Identify which cell holds the provided text, then report its (x, y) central coordinate. 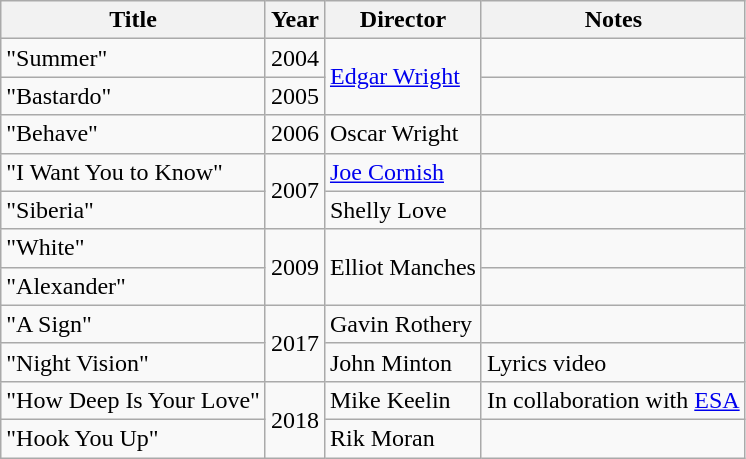
"I Want You to Know" (134, 172)
Notes (613, 20)
Rik Moran (402, 438)
Director (402, 20)
Mike Keelin (402, 400)
"Hook You Up" (134, 438)
"Night Vision" (134, 362)
2017 (294, 343)
2005 (294, 96)
Joe Cornish (402, 172)
Gavin Rothery (402, 324)
"Siberia" (134, 210)
Edgar Wright (402, 77)
"Behave" (134, 134)
John Minton (402, 362)
Title (134, 20)
2004 (294, 58)
In collaboration with ESA (613, 400)
"White" (134, 248)
Shelly Love (402, 210)
Year (294, 20)
2018 (294, 419)
Lyrics video (613, 362)
"Bastardo" (134, 96)
2009 (294, 267)
"How Deep Is Your Love" (134, 400)
Elliot Manches (402, 267)
Oscar Wright (402, 134)
"Alexander" (134, 286)
2006 (294, 134)
"A Sign" (134, 324)
2007 (294, 191)
"Summer" (134, 58)
